Extract the (X, Y) coordinate from the center of the cell holding the provided text.  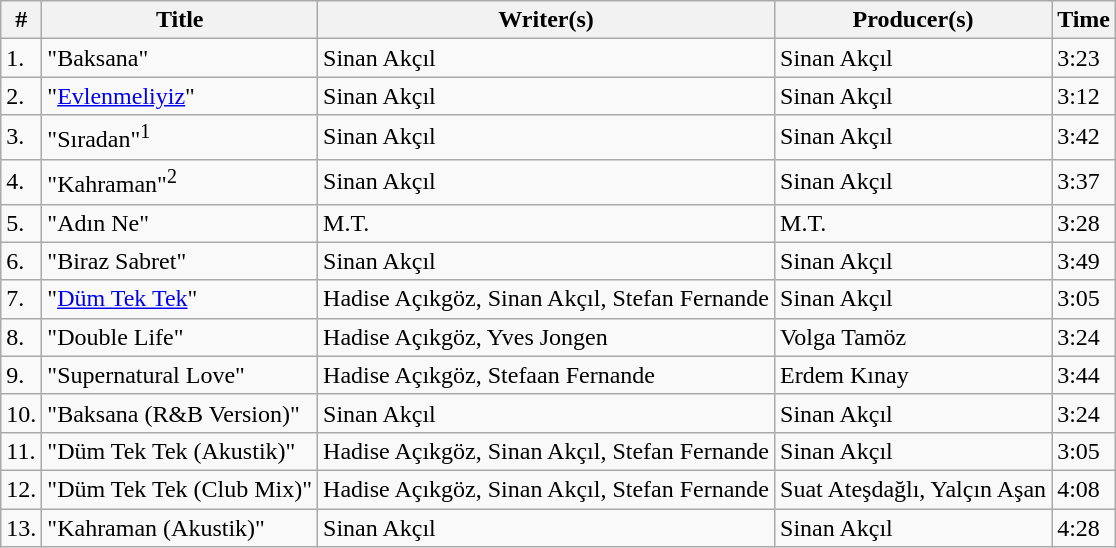
7. (22, 299)
11. (22, 451)
3. (22, 138)
4. (22, 182)
"Baksana (R&B Version)" (180, 413)
"Sıradan"1 (180, 138)
"Kahraman"2 (180, 182)
3:12 (1084, 96)
3:44 (1084, 375)
# (22, 20)
4:28 (1084, 528)
"Double Life" (180, 337)
Volga Tamöz (914, 337)
Erdem Kınay (914, 375)
9. (22, 375)
3:42 (1084, 138)
Hadise Açıkgöz, Stefaan Fernande (546, 375)
2. (22, 96)
"Düm Tek Tek (Akustik)" (180, 451)
"Evlenmeliyiz" (180, 96)
5. (22, 223)
6. (22, 261)
1. (22, 58)
4:08 (1084, 489)
"Biraz Sabret" (180, 261)
12. (22, 489)
"Düm Tek Tek" (180, 299)
3:28 (1084, 223)
3:37 (1084, 182)
Title (180, 20)
"Supernatural Love" (180, 375)
3:49 (1084, 261)
"Kahraman (Akustik)" (180, 528)
8. (22, 337)
Time (1084, 20)
Writer(s) (546, 20)
13. (22, 528)
"Düm Tek Tek (Club Mix)" (180, 489)
"Baksana" (180, 58)
10. (22, 413)
Suat Ateşdağlı, Yalçın Aşan (914, 489)
Producer(s) (914, 20)
"Adın Ne" (180, 223)
Hadise Açıkgöz, Yves Jongen (546, 337)
3:23 (1084, 58)
